Locate the cell with the specified text and output its [x, y] center coordinate. 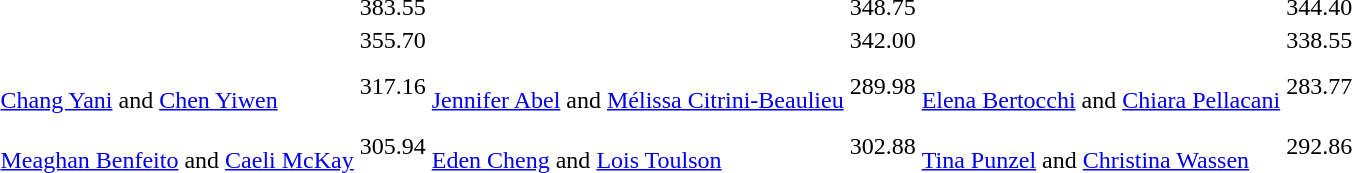
342.00 [882, 40]
289.98 [882, 86]
355.70 [392, 40]
317.16 [392, 86]
Jennifer Abel and Mélissa Citrini-Beaulieu [638, 86]
Elena Bertocchi and Chiara Pellacani [1101, 86]
